Identify which cell holds the provided text, then report its [X, Y] central coordinate. 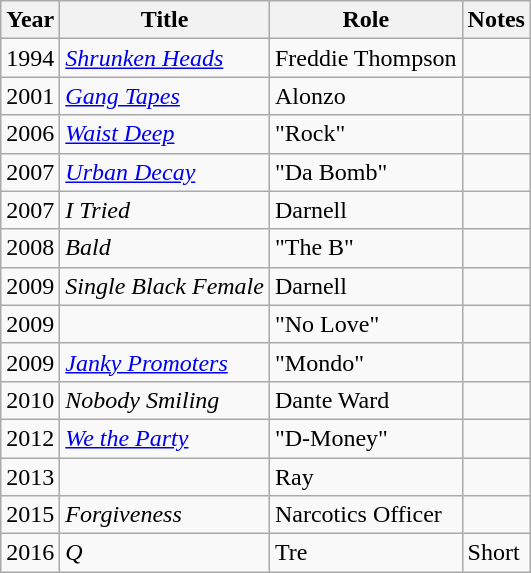
2010 [30, 400]
2006 [30, 134]
"Da Bomb" [366, 172]
2001 [30, 96]
"Rock" [366, 134]
Year [30, 20]
Freddie Thompson [366, 58]
2012 [30, 438]
Gang Tapes [165, 96]
Narcotics Officer [366, 515]
Bald [165, 248]
Single Black Female [165, 286]
1994 [30, 58]
2008 [30, 248]
Short [496, 553]
Dante Ward [366, 400]
Shrunken Heads [165, 58]
Janky Promoters [165, 362]
Title [165, 20]
Tre [366, 553]
Q [165, 553]
"Mondo" [366, 362]
"No Love" [366, 324]
Notes [496, 20]
Role [366, 20]
2015 [30, 515]
Urban Decay [165, 172]
We the Party [165, 438]
Ray [366, 477]
Forgiveness [165, 515]
I Tried [165, 210]
2016 [30, 553]
"D-Money" [366, 438]
"The B" [366, 248]
Waist Deep [165, 134]
Nobody Smiling [165, 400]
Alonzo [366, 96]
2013 [30, 477]
